Search for the cell housing the specified text and yield its (x, y) center coordinate. 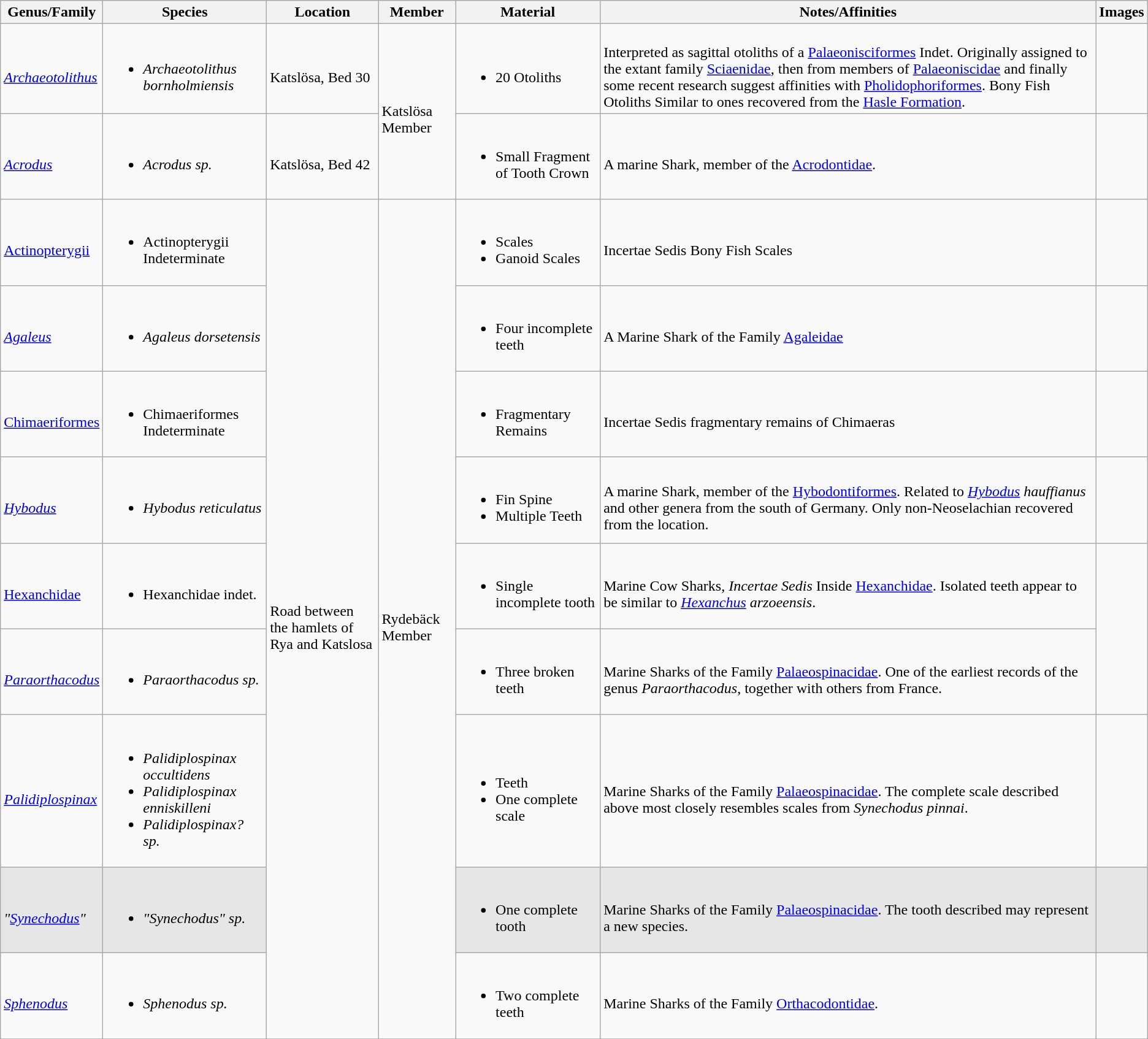
Marine Sharks of the Family Palaeospinacidae. The complete scale described above most closely resembles scales from Synechodus pinnai. (848, 791)
Fragmentary Remains (528, 414)
Palidiplospinax (52, 791)
Road between the hamlets of Rya and Katslosa (323, 619)
Archaeotolithus bornholmiensis (185, 69)
Hybodus reticulatus (185, 500)
Sphenodus (52, 995)
Actinopterygii Indeterminate (185, 242)
One complete tooth (528, 910)
Archaeotolithus (52, 69)
Marine Sharks of the Family Palaeospinacidae. The tooth described may represent a new species. (848, 910)
Member (417, 12)
Hexanchidae indet. (185, 586)
TeethOne complete scale (528, 791)
Two complete teeth (528, 995)
Agaleus dorsetensis (185, 328)
Marine Sharks of the Family Orthacodontidae. (848, 995)
"Synechodus" sp. (185, 910)
Location (323, 12)
Species (185, 12)
A marine Shark, member of the Acrodontidae. (848, 156)
Four incomplete teeth (528, 328)
Marine Sharks of the Family Palaeospinacidae. One of the earliest records of the genus Paraorthacodus, together with others from France. (848, 672)
Agaleus (52, 328)
Acrodus sp. (185, 156)
ScalesGanoid Scales (528, 242)
Paraorthacodus (52, 672)
Paraorthacodus sp. (185, 672)
Marine Cow Sharks, Incertae Sedis Inside Hexanchidae. Isolated teeth appear to be similar to Hexanchus arzoeensis. (848, 586)
Hexanchidae (52, 586)
Genus/Family (52, 12)
Small Fragment of Tooth Crown (528, 156)
Material (528, 12)
Actinopterygii (52, 242)
"Synechodus" (52, 910)
Notes/Affinities (848, 12)
Rydebäck Member (417, 619)
Hybodus (52, 500)
Incertae Sedis fragmentary remains of Chimaeras (848, 414)
Incertae Sedis Bony Fish Scales (848, 242)
20 Otoliths (528, 69)
Chimaeriformes Indeterminate (185, 414)
Fin SpineMultiple Teeth (528, 500)
Images (1122, 12)
Single incomplete tooth (528, 586)
Chimaeriformes (52, 414)
Three broken teeth (528, 672)
Sphenodus sp. (185, 995)
Katslösa, Bed 42 (323, 156)
Acrodus (52, 156)
Palidiplospinax occultidensPalidiplospinax enniskilleniPalidiplospinax? sp. (185, 791)
Katslösa, Bed 30 (323, 69)
A Marine Shark of the Family Agaleidae (848, 328)
Katslösa Member (417, 112)
